Extract the (x, y) coordinate from the center of the cell holding the provided text.  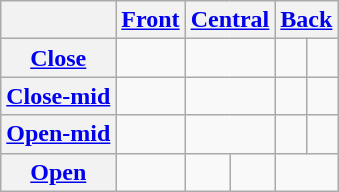
Open-mid (58, 134)
Open (58, 172)
Front (150, 20)
Close-mid (58, 96)
Back (306, 20)
Central (230, 20)
Close (58, 58)
